Capture the cell that displays the provided text and extract its [x, y] central coordinate. 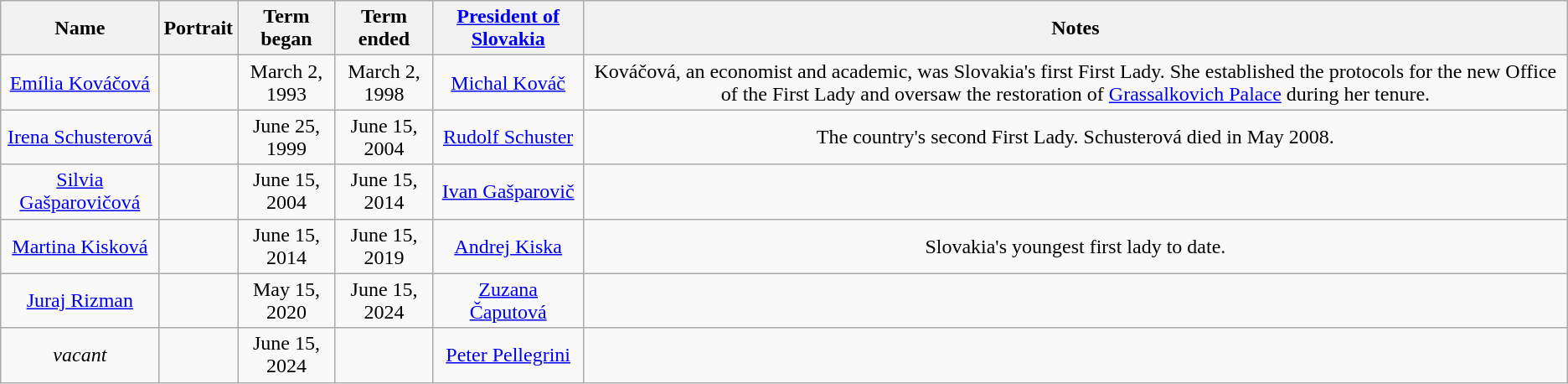
Martina Kisková [80, 246]
June 15, 2019 [384, 246]
Term ended [384, 29]
May 15, 2020 [286, 300]
Andrej Kiska [508, 246]
March 2, 1993 [286, 82]
Zuzana Čaputová [508, 300]
vacant [80, 355]
June 25, 1999 [286, 138]
Term began [286, 29]
Emília Kováčová [80, 82]
March 2, 1998 [384, 82]
Rudolf Schuster [508, 138]
Notes [1075, 29]
Ivan Gašparovič [508, 191]
Michal Kováč [508, 82]
Slovakia's youngest first lady to date. [1075, 246]
Juraj Rizman [80, 300]
Peter Pellegrini [508, 355]
Portrait [199, 29]
Silvia Gašparovičová [80, 191]
Irena Schusterová [80, 138]
Name [80, 29]
The country's second First Lady. Schusterová died in May 2008. [1075, 138]
President of Slovakia [508, 29]
